Output the (x, y) coordinate of the center of the cell containing the given text.  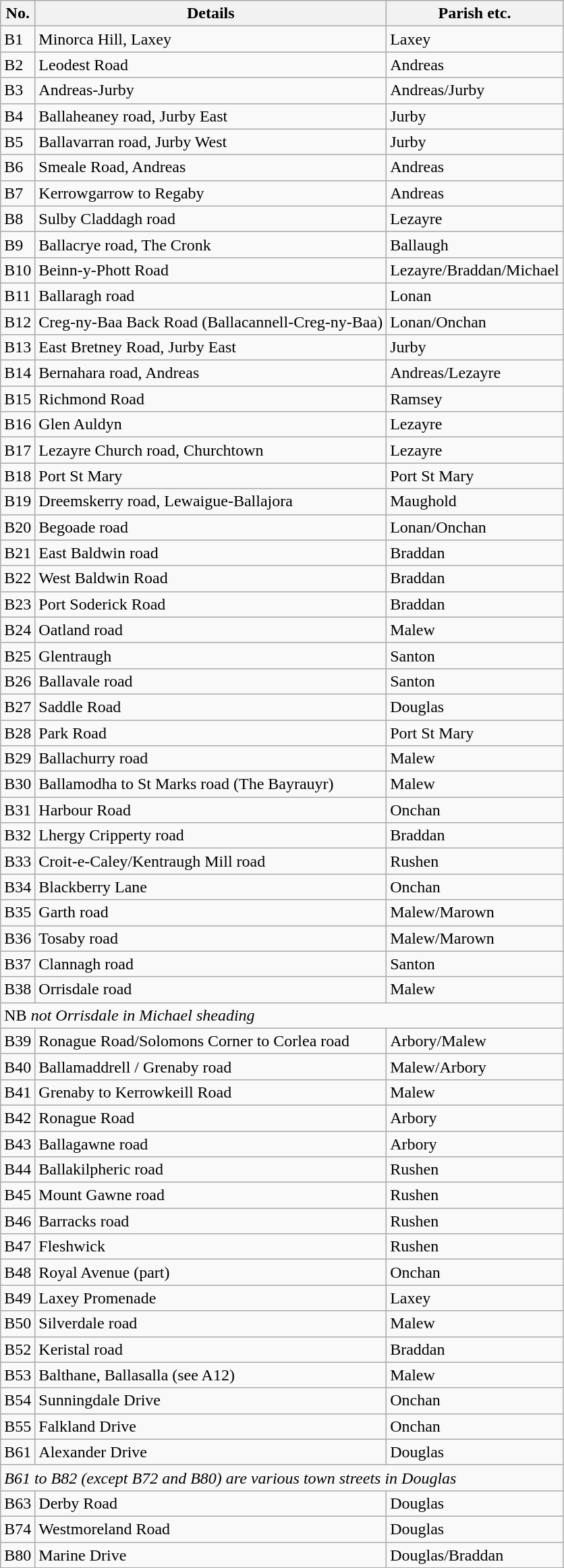
Barracks road (210, 1221)
B5 (18, 142)
B28 (18, 732)
Tosaby road (210, 938)
Ballamaddrell / Grenaby road (210, 1066)
Alexander Drive (210, 1452)
Ballavarran road, Jurby West (210, 142)
Glen Auldyn (210, 425)
B80 (18, 1555)
Minorca Hill, Laxey (210, 39)
Sunningdale Drive (210, 1401)
Bernahara road, Andreas (210, 373)
B50 (18, 1324)
East Baldwin road (210, 553)
Laxey Promenade (210, 1298)
B24 (18, 630)
Park Road (210, 732)
Ramsey (475, 399)
Andreas/Lezayre (475, 373)
B3 (18, 90)
Mount Gawne road (210, 1195)
Grenaby to Kerrowkeill Road (210, 1092)
B40 (18, 1066)
East Bretney Road, Jurby East (210, 348)
Balthane, Ballasalla (see A12) (210, 1375)
B33 (18, 861)
B27 (18, 707)
Ballaragh road (210, 296)
Douglas/Braddan (475, 1555)
Ballakilpheric road (210, 1170)
B22 (18, 578)
B2 (18, 65)
Leodest Road (210, 65)
Westmoreland Road (210, 1529)
Glentraugh (210, 655)
B26 (18, 681)
Ballamodha to St Marks road (The Bayrauyr) (210, 784)
B12 (18, 322)
Lezayre/Braddan/Michael (475, 270)
B4 (18, 116)
Maughold (475, 502)
Derby Road (210, 1503)
Clannagh road (210, 964)
B54 (18, 1401)
B30 (18, 784)
Lonan (475, 296)
B49 (18, 1298)
B48 (18, 1272)
B61 to B82 (except B72 and B80) are various town streets in Douglas (282, 1478)
Ronague Road (210, 1118)
No. (18, 13)
B43 (18, 1144)
Ballaheaney road, Jurby East (210, 116)
Ballaugh (475, 244)
B44 (18, 1170)
Marine Drive (210, 1555)
Ballacrye road, The Cronk (210, 244)
Fleshwick (210, 1247)
B46 (18, 1221)
B29 (18, 759)
Oatland road (210, 630)
B52 (18, 1349)
Malew/Arbory (475, 1066)
B20 (18, 527)
Silverdale road (210, 1324)
B10 (18, 270)
B55 (18, 1426)
B37 (18, 964)
B45 (18, 1195)
Ballagawne road (210, 1144)
B17 (18, 450)
B21 (18, 553)
B23 (18, 604)
Andreas/Jurby (475, 90)
Royal Avenue (part) (210, 1272)
Falkland Drive (210, 1426)
B18 (18, 476)
B63 (18, 1503)
West Baldwin Road (210, 578)
Arbory/Malew (475, 1041)
B34 (18, 887)
Beinn-y-Phott Road (210, 270)
B6 (18, 167)
B47 (18, 1247)
B15 (18, 399)
Lezayre Church road, Churchtown (210, 450)
Harbour Road (210, 810)
B36 (18, 938)
Ronague Road/Solomons Corner to Corlea road (210, 1041)
B32 (18, 836)
Kerrowgarrow to Regaby (210, 193)
B13 (18, 348)
B8 (18, 219)
Begoade road (210, 527)
B25 (18, 655)
B38 (18, 990)
Saddle Road (210, 707)
Lhergy Cripperty road (210, 836)
Ballachurry road (210, 759)
B16 (18, 425)
Dreemskerry road, Lewaigue-Ballajora (210, 502)
B61 (18, 1452)
Richmond Road (210, 399)
B11 (18, 296)
Andreas-Jurby (210, 90)
Ballavale road (210, 681)
B19 (18, 502)
B39 (18, 1041)
B74 (18, 1529)
Creg-ny-Baa Back Road (Ballacannell-Creg-ny-Baa) (210, 322)
Garth road (210, 913)
B42 (18, 1118)
B1 (18, 39)
Keristal road (210, 1349)
B7 (18, 193)
Smeale Road, Andreas (210, 167)
B41 (18, 1092)
Orrisdale road (210, 990)
B14 (18, 373)
B9 (18, 244)
B31 (18, 810)
NB not Orrisdale in Michael sheading (282, 1015)
B53 (18, 1375)
Details (210, 13)
Croit-e-Caley/Kentraugh Mill road (210, 861)
Sulby Claddagh road (210, 219)
B35 (18, 913)
Blackberry Lane (210, 887)
Port Soderick Road (210, 604)
Parish etc. (475, 13)
